Provide the (X, Y) coordinate of the cell's center where the given text is located.  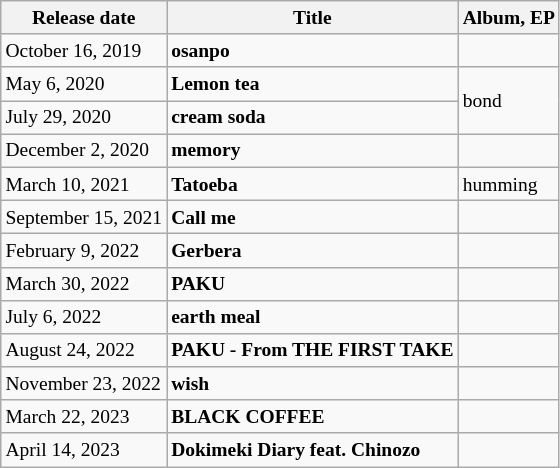
PAKU (313, 284)
Dokimeki Diary feat. Chinozo (313, 450)
Release date (84, 18)
PAKU - From THE FIRST TAKE (313, 350)
Lemon tea (313, 84)
March 22, 2023 (84, 416)
Title (313, 18)
bond (508, 100)
BLACK COFFEE (313, 416)
April 14, 2023 (84, 450)
Tatoeba (313, 184)
Gerbera (313, 250)
wish (313, 384)
May 6, 2020 (84, 84)
August 24, 2022 (84, 350)
March 10, 2021 (84, 184)
December 2, 2020 (84, 150)
July 29, 2020 (84, 118)
October 16, 2019 (84, 50)
Call me (313, 216)
cream soda (313, 118)
July 6, 2022 (84, 316)
Album, EP (508, 18)
osanpo (313, 50)
November 23, 2022 (84, 384)
September 15, 2021 (84, 216)
memory (313, 150)
March 30, 2022 (84, 284)
February 9, 2022 (84, 250)
earth meal (313, 316)
humming (508, 184)
